Detect which cell encompasses the target text, then output its [X, Y] center coordinate. 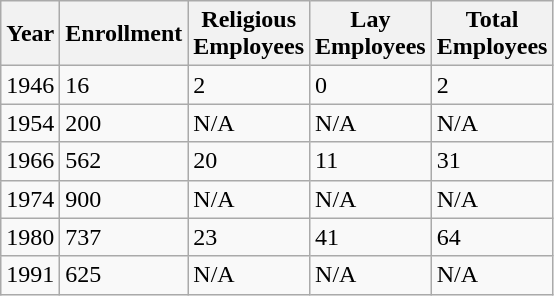
LayEmployees [371, 34]
11 [371, 161]
41 [371, 237]
Enrollment [124, 34]
1980 [30, 237]
ReligiousEmployees [249, 34]
16 [124, 85]
900 [124, 199]
737 [124, 237]
23 [249, 237]
625 [124, 275]
20 [249, 161]
0 [371, 85]
562 [124, 161]
1991 [30, 275]
31 [492, 161]
1946 [30, 85]
200 [124, 123]
1974 [30, 199]
1966 [30, 161]
1954 [30, 123]
Year [30, 34]
TotalEmployees [492, 34]
64 [492, 237]
